Find where the given text appears and provide that cell's center as (x, y) coordinate. 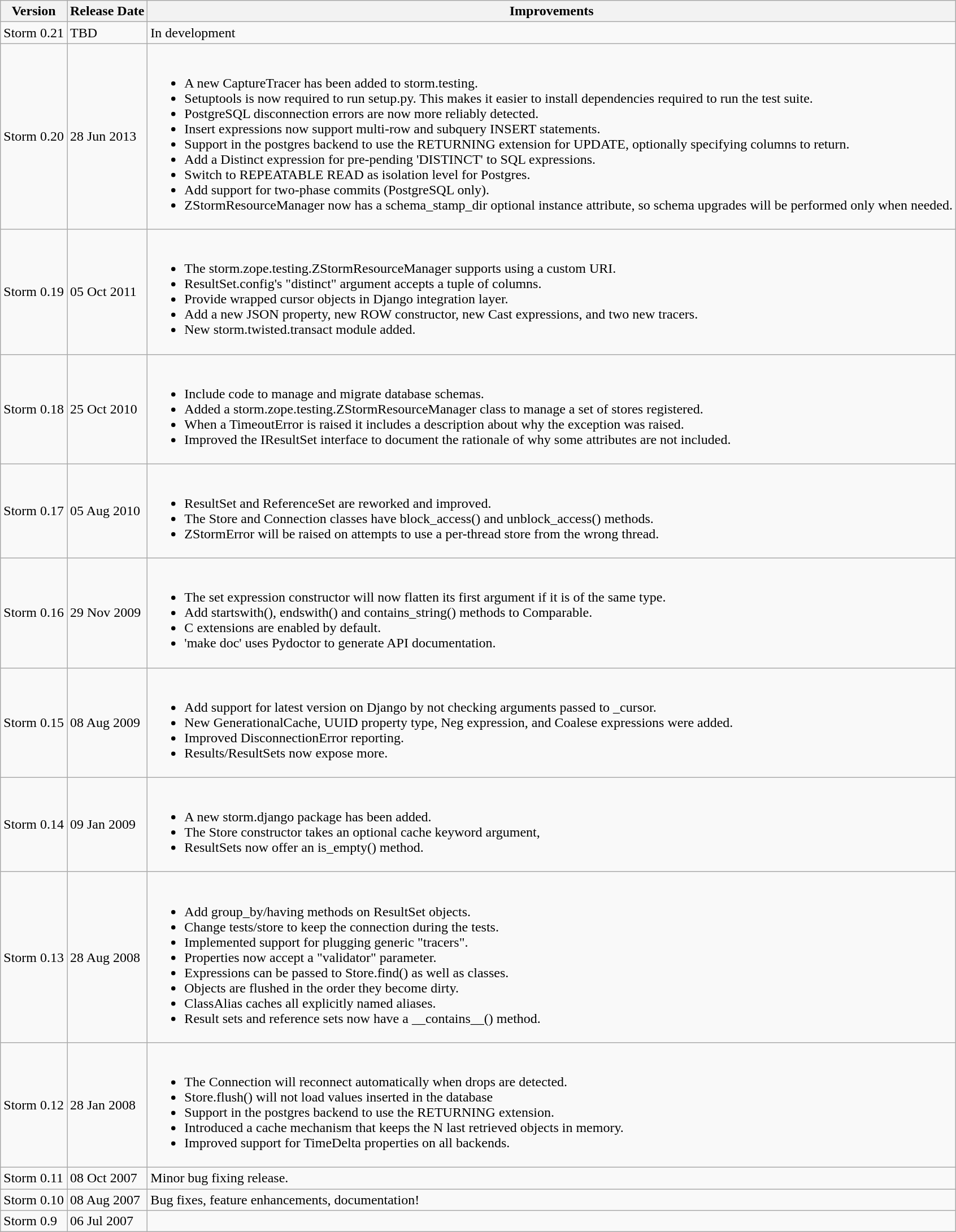
Storm 0.18 (34, 409)
Storm 0.17 (34, 511)
Storm 0.14 (34, 825)
25 Oct 2010 (107, 409)
Storm 0.21 (34, 33)
Storm 0.15 (34, 722)
08 Aug 2009 (107, 722)
Version (34, 11)
28 Aug 2008 (107, 957)
06 Jul 2007 (107, 1221)
Release Date (107, 11)
Improvements (551, 11)
08 Oct 2007 (107, 1178)
Storm 0.10 (34, 1199)
28 Jan 2008 (107, 1105)
09 Jan 2009 (107, 825)
Storm 0.9 (34, 1221)
Storm 0.13 (34, 957)
28 Jun 2013 (107, 137)
In development (551, 33)
A new storm.django package has been added.The Store constructor takes an optional cache keyword argument,ResultSets now offer an is_empty() method. (551, 825)
05 Aug 2010 (107, 511)
Storm 0.20 (34, 137)
Bug fixes, feature enhancements, documentation! (551, 1199)
08 Aug 2007 (107, 1199)
05 Oct 2011 (107, 291)
Minor bug fixing release. (551, 1178)
Storm 0.19 (34, 291)
Storm 0.12 (34, 1105)
Storm 0.16 (34, 613)
TBD (107, 33)
Storm 0.11 (34, 1178)
29 Nov 2009 (107, 613)
